Provide the (x, y) coordinate of the cell's center where the given text is located.  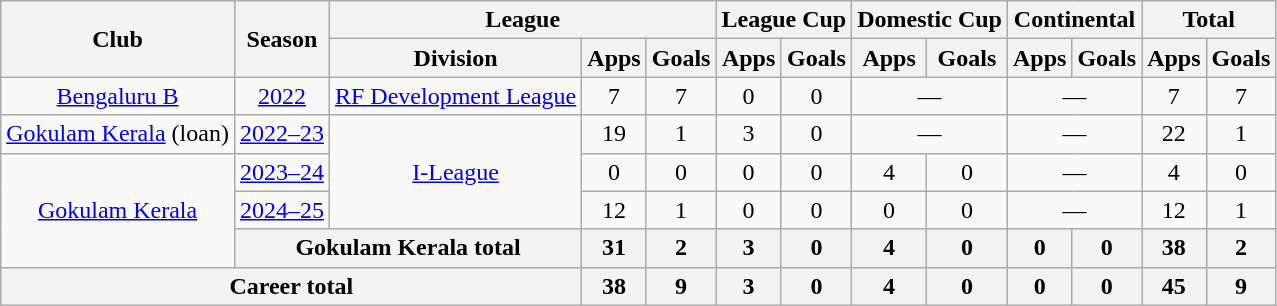
League Cup (784, 20)
League (522, 20)
45 (1174, 286)
2022 (282, 96)
Club (118, 39)
Gokulam Kerala (loan) (118, 134)
19 (614, 134)
2022–23 (282, 134)
22 (1174, 134)
Continental (1074, 20)
RF Development League (455, 96)
Career total (292, 286)
Gokulam Kerala total (408, 248)
Domestic Cup (930, 20)
2024–25 (282, 210)
2023–24 (282, 172)
Division (455, 58)
I-League (455, 172)
Bengaluru B (118, 96)
Total (1209, 20)
Gokulam Kerala (118, 210)
Season (282, 39)
31 (614, 248)
